For the text-containing cell, return its midpoint in [X, Y] coordinate format. 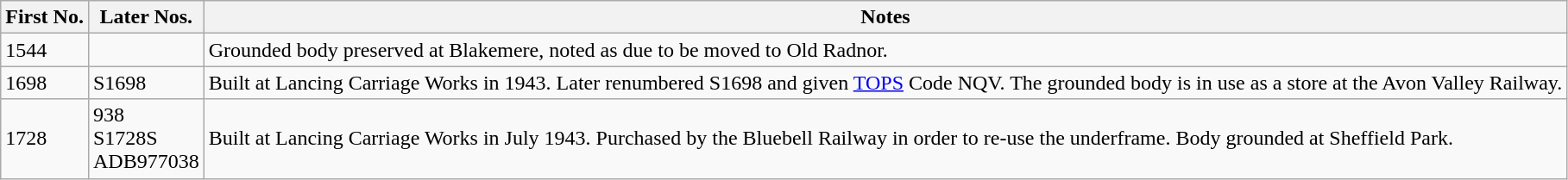
Built at Lancing Carriage Works in July 1943. Purchased by the Bluebell Railway in order to re-use the underframe. Body grounded at Sheffield Park. [885, 139]
938S1728SADB977038 [146, 139]
S1698 [146, 83]
First No. [45, 17]
Later Nos. [146, 17]
1698 [45, 83]
Notes [885, 17]
1544 [45, 50]
1728 [45, 139]
Grounded body preserved at Blakemere, noted as due to be moved to Old Radnor. [885, 50]
